Scan for the cell matching the given text and deliver its [x, y] coordinate at center. 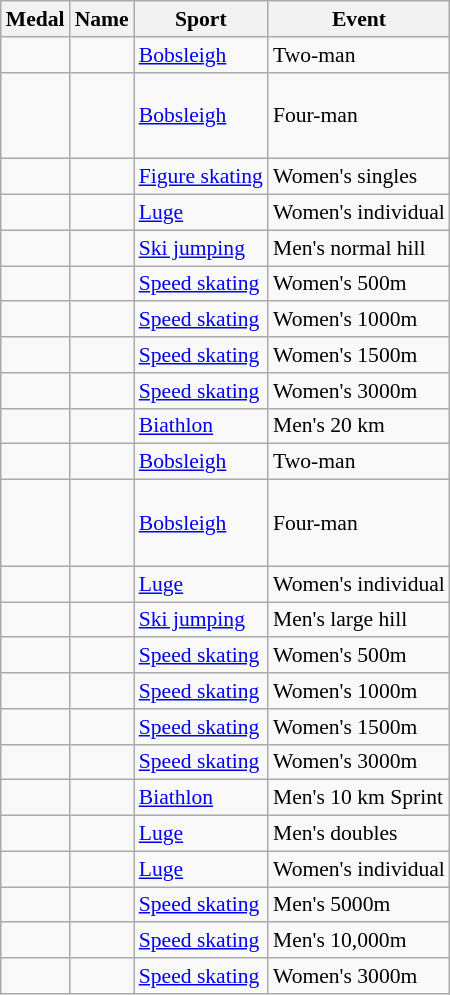
Medal [36, 19]
Figure skating [201, 177]
Men's 10,000m [359, 941]
Sport [201, 19]
Men's 10 km Sprint [359, 798]
Men's 20 km [359, 426]
Men's large hill [359, 620]
Name [102, 19]
Men's normal hill [359, 248]
Women's singles [359, 177]
Men's 5000m [359, 905]
Men's doubles [359, 834]
Event [359, 19]
